Pinpoint the cell where the given text exists, returning its (x, y) midpoint coordinate. 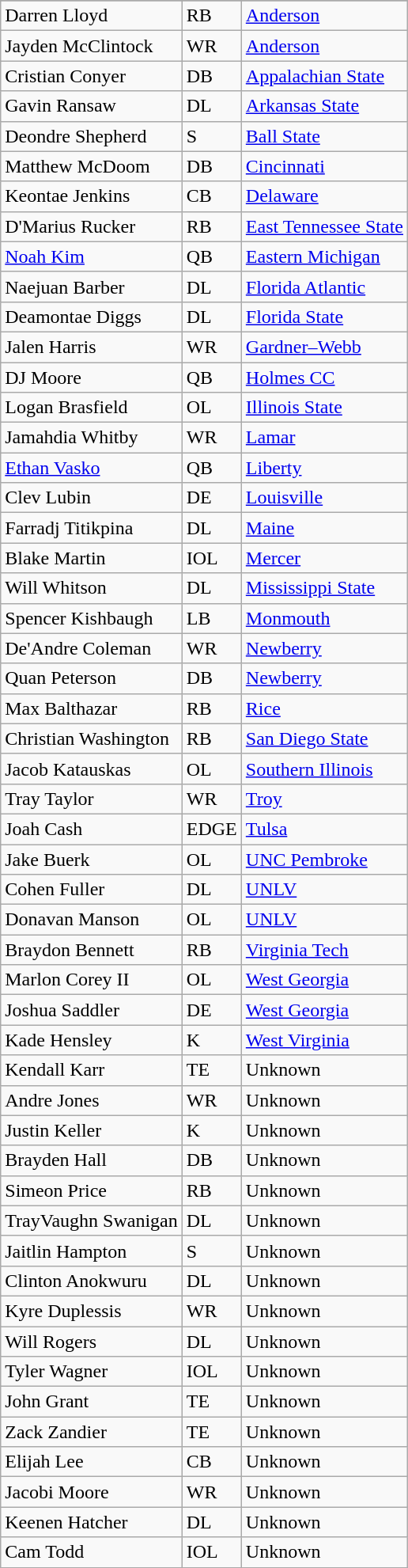
Ethan Vasko (92, 468)
Logan Brasfield (92, 408)
Donavan Manson (92, 920)
Joshua Saddler (92, 1010)
Cam Todd (92, 1552)
Jacobi Moore (92, 1492)
Mercer (324, 558)
Kade Hensley (92, 1040)
Florida Atlantic (324, 287)
Christian Washington (92, 738)
Liberty (324, 468)
Darren Lloyd (92, 16)
Delaware (324, 196)
Jake Buerk (92, 859)
Gardner–Webb (324, 347)
Tray Taylor (92, 799)
Gavin Ransaw (92, 106)
Elijah Lee (92, 1462)
Marlon Corey II (92, 980)
Rice (324, 708)
Tulsa (324, 829)
TrayVaughn Swanigan (92, 1221)
Farradj Titikpina (92, 528)
D'Marius Rucker (92, 226)
Illinois State (324, 408)
Arkansas State (324, 106)
Jayden McClintock (92, 46)
UNC Pembroke (324, 859)
Kendall Karr (92, 1070)
Cohen Fuller (92, 890)
Jamahdia Whitby (92, 438)
Brayden Hall (92, 1160)
Cincinnati (324, 166)
East Tennessee State (324, 226)
Monmouth (324, 618)
Max Balthazar (92, 708)
Holmes CC (324, 378)
Simeon Price (92, 1190)
Joah Cash (92, 829)
San Diego State (324, 738)
Blake Martin (92, 558)
Naejuan Barber (92, 287)
DJ Moore (92, 378)
Eastern Michigan (324, 256)
Spencer Kishbaugh (92, 618)
Cristian Conyer (92, 76)
John Grant (92, 1402)
Will Whitson (92, 588)
EDGE (212, 829)
Troy (324, 799)
Deamontae Diggs (92, 317)
Maine (324, 528)
Clev Lubin (92, 498)
Braydon Bennett (92, 950)
Jalen Harris (92, 347)
Jacob Katauskas (92, 769)
Noah Kim (92, 256)
Tyler Wagner (92, 1372)
Florida State (324, 317)
Quan Peterson (92, 678)
West Virginia (324, 1040)
Matthew McDoom (92, 166)
Mississippi State (324, 588)
Deondre Shepherd (92, 136)
LB (212, 618)
Southern Illinois (324, 769)
Justin Keller (92, 1130)
Louisville (324, 498)
Ball State (324, 136)
Keontae Jenkins (92, 196)
Keenen Hatcher (92, 1522)
Appalachian State (324, 76)
Zack Zandier (92, 1432)
Virginia Tech (324, 950)
Kyre Duplessis (92, 1311)
Lamar (324, 438)
Clinton Anokwuru (92, 1281)
Will Rogers (92, 1342)
Andre Jones (92, 1100)
Jaitlin Hampton (92, 1251)
De'Andre Coleman (92, 648)
